Identify which cell holds the provided text, then report its [x, y] central coordinate. 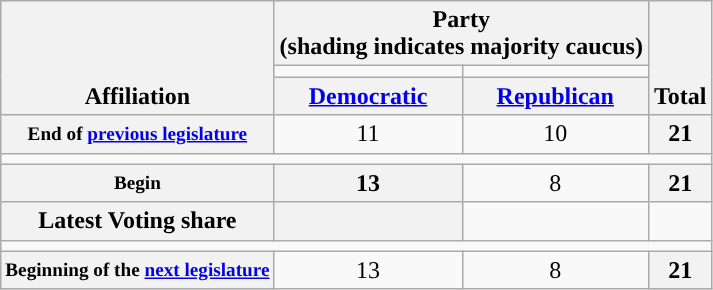
Party(shading indicates majority caucus) [461, 34]
Affiliation [138, 58]
10 [555, 134]
End of previous legislature [138, 134]
11 [368, 134]
Begin [138, 183]
Democratic [368, 96]
Beginning of the next legislature [138, 270]
Total [680, 58]
Republican [555, 96]
Latest Voting share [138, 221]
